Extract the [X, Y] coordinate from the center of the cell holding the provided text.  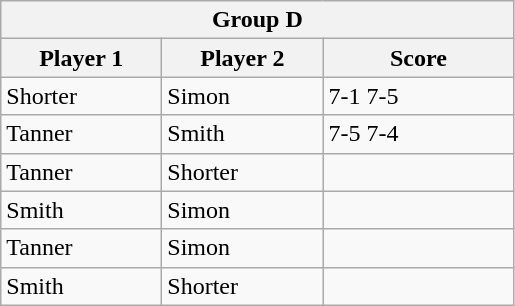
Player 1 [82, 58]
7-1 7-5 [418, 96]
Group D [258, 20]
Player 2 [242, 58]
7-5 7-4 [418, 134]
Score [418, 58]
